Identify which cell holds the provided text, then report its [x, y] central coordinate. 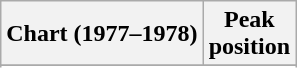
Chart (1977–1978) [102, 34]
Peakposition [249, 34]
